Scan for the cell matching the given text and deliver its (X, Y) coordinate at center. 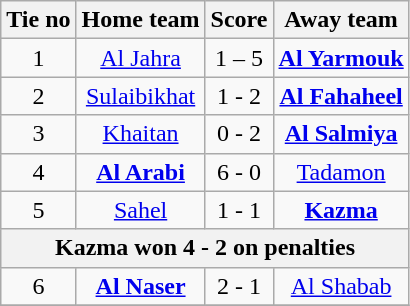
Khaitan (140, 134)
Tadamon (341, 172)
Al Naser (140, 286)
Score (239, 20)
6 - 0 (239, 172)
3 (38, 134)
Home team (140, 20)
5 (38, 210)
1 - 2 (239, 96)
Al Arabi (140, 172)
Kazma won 4 - 2 on penalties (205, 248)
Sahel (140, 210)
2 (38, 96)
6 (38, 286)
Al Jahra (140, 58)
Al Yarmouk (341, 58)
0 - 2 (239, 134)
Sulaibikhat (140, 96)
Al Salmiya (341, 134)
1 - 1 (239, 210)
Al Shabab (341, 286)
Tie no (38, 20)
1 – 5 (239, 58)
Al Fahaheel (341, 96)
2 - 1 (239, 286)
4 (38, 172)
Kazma (341, 210)
Away team (341, 20)
1 (38, 58)
